From the cell containing the given text, extract its center point as (x, y) coordinate. 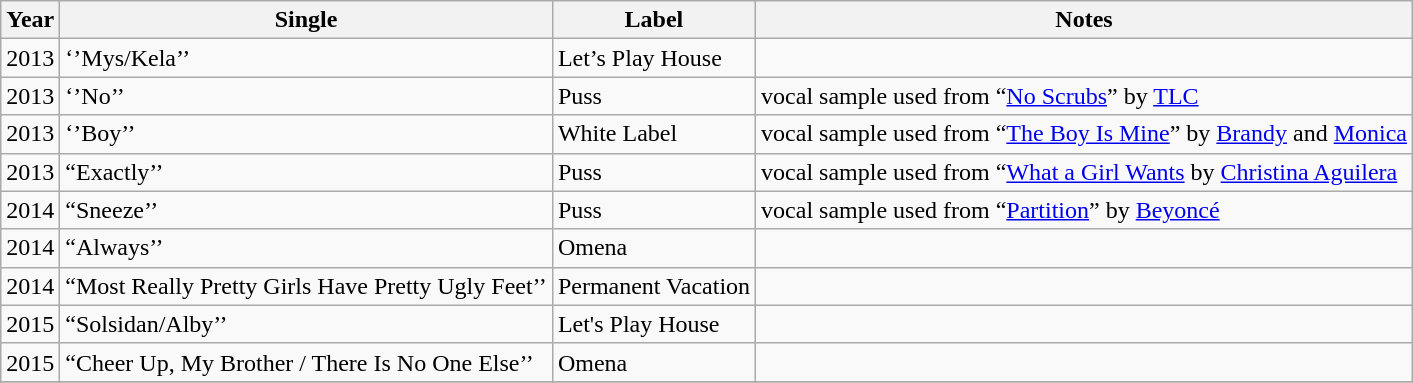
Notes (1084, 20)
“Most Really Pretty Girls Have Pretty Ugly Feet’’ (306, 286)
Let's Play House (654, 324)
vocal sample used from “The Boy Is Mine” by Brandy and Monica (1084, 134)
“Exactly’’ (306, 172)
‘’Mys/Kela’’ (306, 58)
Year (30, 20)
vocal sample used from “Partition” by Beyoncé (1084, 210)
“Sneeze’’ (306, 210)
vocal sample used from “What a Girl Wants by Christina Aguilera (1084, 172)
Permanent Vacation (654, 286)
‘’Boy’’ (306, 134)
Let’s Play House (654, 58)
vocal sample used from “No Scrubs” by TLC (1084, 96)
“Solsidan/Alby’’ (306, 324)
Label (654, 20)
“Always’’ (306, 248)
Single (306, 20)
“Cheer Up, My Brother / There Is No One Else’’ (306, 362)
‘’No’’ (306, 96)
White Label (654, 134)
